Pinpoint the cell where the given text exists, returning its [X, Y] midpoint coordinate. 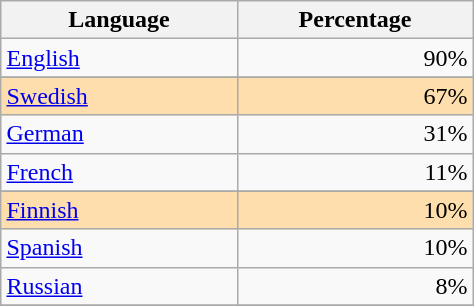
German [119, 134]
Finnish [119, 210]
67% [355, 96]
Percentage [355, 20]
Language [119, 20]
11% [355, 172]
8% [355, 286]
31% [355, 134]
Spanish [119, 248]
90% [355, 58]
English [119, 58]
Russian [119, 286]
Swedish [119, 96]
French [119, 172]
